Provide the [X, Y] coordinate of the cell's center where the given text is located.  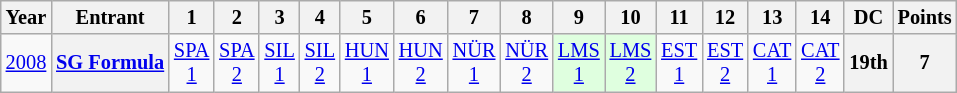
SPA1 [192, 63]
8 [526, 17]
6 [421, 17]
5 [367, 17]
11 [679, 17]
LMS2 [631, 63]
CAT1 [772, 63]
EST1 [679, 63]
NÜR2 [526, 63]
2 [236, 17]
LMS1 [579, 63]
13 [772, 17]
2008 [26, 63]
SPA2 [236, 63]
19th [868, 63]
10 [631, 17]
14 [820, 17]
4 [320, 17]
Year [26, 17]
CAT2 [820, 63]
HUN1 [367, 63]
9 [579, 17]
SIL1 [279, 63]
DC [868, 17]
HUN2 [421, 63]
1 [192, 17]
EST2 [725, 63]
Entrant [110, 17]
SIL2 [320, 63]
SG Formula [110, 63]
12 [725, 17]
Points [925, 17]
NÜR1 [474, 63]
3 [279, 17]
